Return the (X, Y) coordinate for the center point of the cell that contains the specified text.  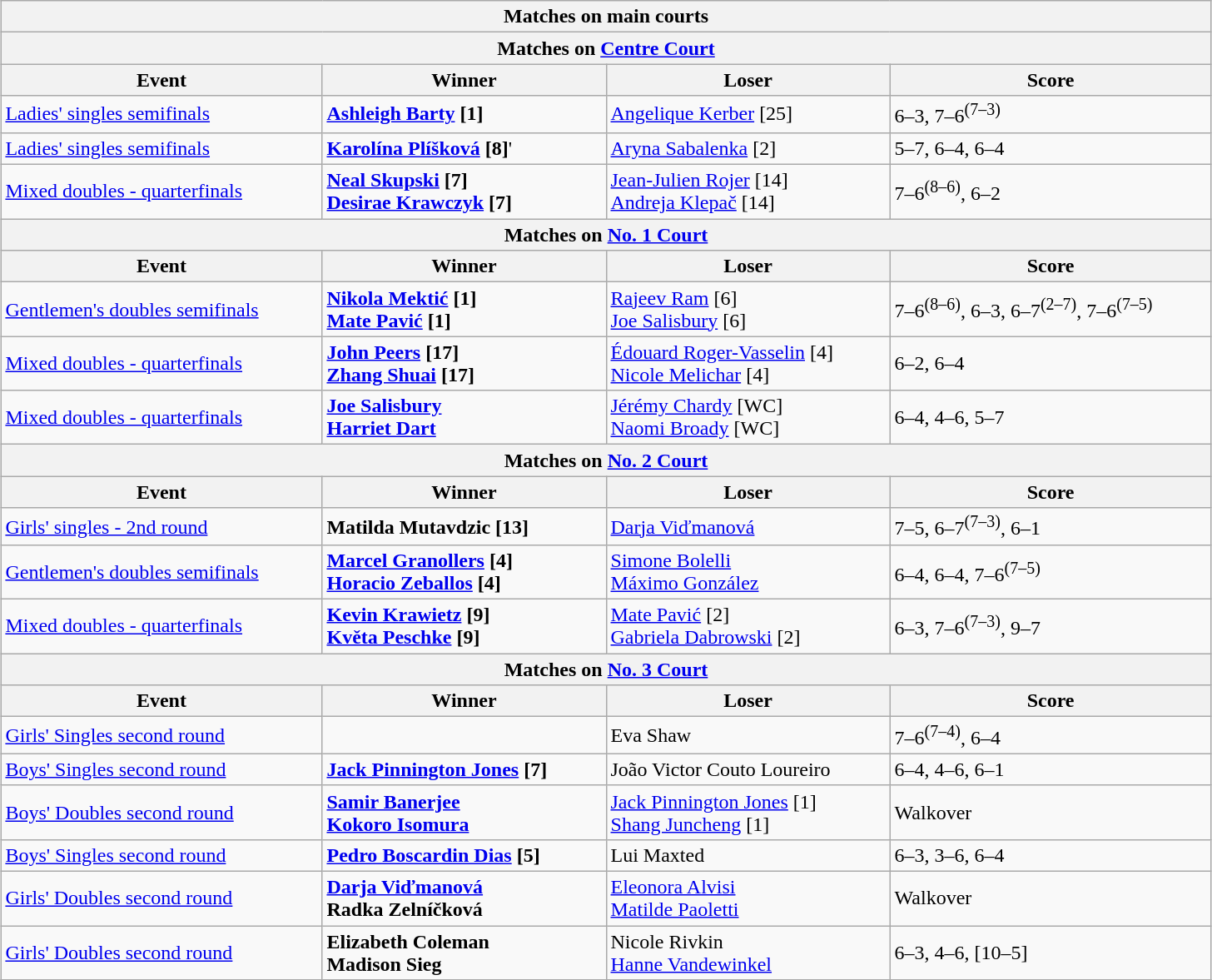
Jack Pinnington Jones [1] Shang Juncheng [1] (748, 813)
Eleonora Alvisi Matilde Paoletti (748, 899)
Darja Viďmanová Radka Zelníčková (464, 899)
7–6(7–4), 6–4 (1051, 736)
Neal Skupski [7] Desirae Krawczyk [7] (464, 192)
6–3, 3–6, 6–4 (1051, 856)
Ashleigh Barty [1] (464, 115)
7–6(8–6), 6–2 (1051, 192)
6–4, 4–6, 5–7 (1051, 418)
6–2, 6–4 (1051, 363)
Matches on No. 3 Court (606, 669)
Nikola Mektić [1] Mate Pavić [1] (464, 310)
Matches on main courts (606, 17)
Lui Maxted (748, 856)
5–7, 6–4, 6–4 (1051, 148)
Jack Pinnington Jones [7] (464, 769)
Jérémy Chardy [WC] Naomi Broady [WC] (748, 418)
Samir Banerjee Kokoro Isomura (464, 813)
Marcel Granollers [4] Horacio Zeballos [4] (464, 573)
7–5, 6–7(7–3), 6–1 (1051, 526)
Mate Pavić [2] Gabriela Dabrowski [2] (748, 626)
Eva Shaw (748, 736)
Girls' Singles second round (161, 736)
Girls' singles - 2nd round (161, 526)
Matches on Centre Court (606, 48)
Pedro Boscardin Dias [5] (464, 856)
Matches on No. 1 Court (606, 235)
Nicole Rivkin Hanne Vandewinkel (748, 953)
6–3, 7–6(7–3), 9–7 (1051, 626)
Kevin Krawietz [9] Květa Peschke [9] (464, 626)
Aryna Sabalenka [2] (748, 148)
7–6(8–6), 6–3, 6–7(2–7), 7–6(7–5) (1051, 310)
John Peers [17] Zhang Shuai [17] (464, 363)
6–3, 4–6, [10–5] (1051, 953)
6–4, 4–6, 6–1 (1051, 769)
Matches on No. 2 Court (606, 460)
Matilda Mutavdzic [13] (464, 526)
Darja Viďmanová (748, 526)
6–4, 6–4, 7–6(7–5) (1051, 573)
Édouard Roger-Vasselin [4] Nicole Melichar [4] (748, 363)
João Victor Couto Loureiro (748, 769)
Simone Bolelli Máximo González (748, 573)
Elizabeth Coleman Madison Sieg (464, 953)
Joe Salisbury Harriet Dart (464, 418)
6–3, 7–6(7–3) (1051, 115)
Karolína Plíšková [8]' (464, 148)
Jean-Julien Rojer [14] Andreja Klepač [14] (748, 192)
Angelique Kerber [25] (748, 115)
Rajeev Ram [6] Joe Salisbury [6] (748, 310)
Boys' Doubles second round (161, 813)
